Provide the (X, Y) coordinate of the cell's center where the given text is located.  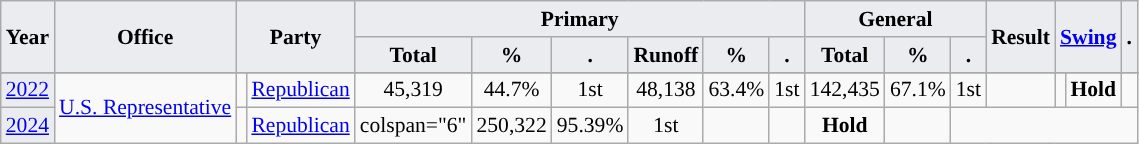
67.1% (918, 90)
Year (28, 36)
Party (296, 36)
Office (145, 36)
95.39% (590, 126)
General (896, 19)
63.4% (736, 90)
Runoff (666, 55)
U.S. Representative (145, 108)
Primary (580, 19)
2022 (28, 90)
48,138 (666, 90)
Swing (1088, 36)
colspan="6" (414, 126)
250,322 (511, 126)
45,319 (414, 90)
Result (1020, 36)
2024 (28, 126)
142,435 (845, 90)
44.7% (511, 90)
